Extract the [X, Y] coordinate from the center of the cell holding the provided text.  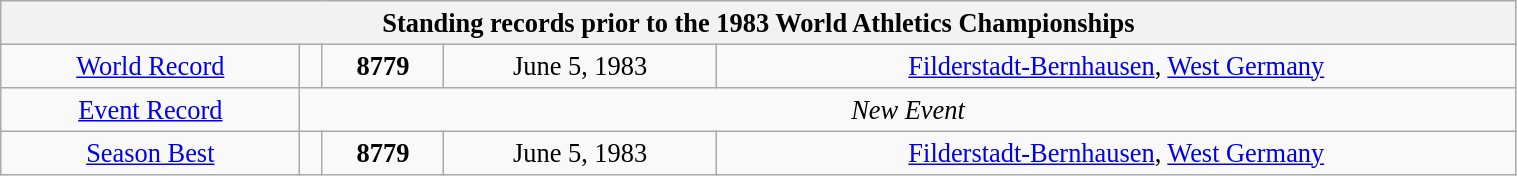
World Record [150, 66]
Season Best [150, 153]
Standing records prior to the 1983 World Athletics Championships [758, 22]
Event Record [150, 109]
New Event [908, 109]
